Output the (x, y) coordinate of the center of the cell containing the given text.  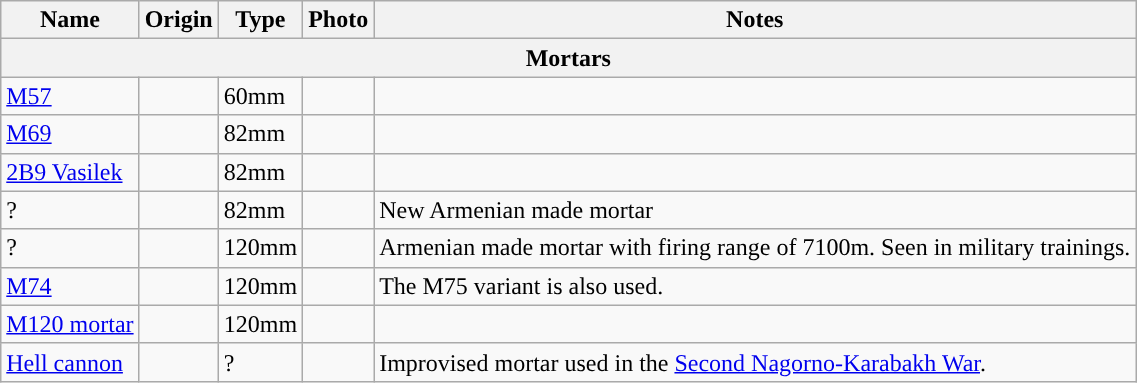
Photo (338, 20)
Notes (755, 20)
Origin (178, 20)
Hell cannon (70, 362)
60mm (260, 96)
M74 (70, 286)
Armenian made mortar with firing range of 7100m. Seen in military trainings. (755, 248)
Type (260, 20)
Name (70, 20)
M120 mortar (70, 324)
New Armenian made mortar (755, 210)
M57 (70, 96)
The M75 variant is also used. (755, 286)
Improvised mortar used in the Second Nagorno-Karabakh War. (755, 362)
Mortars (568, 58)
M69 (70, 134)
2B9 Vasilek (70, 172)
